For the text-containing cell, return its midpoint in [X, Y] coordinate format. 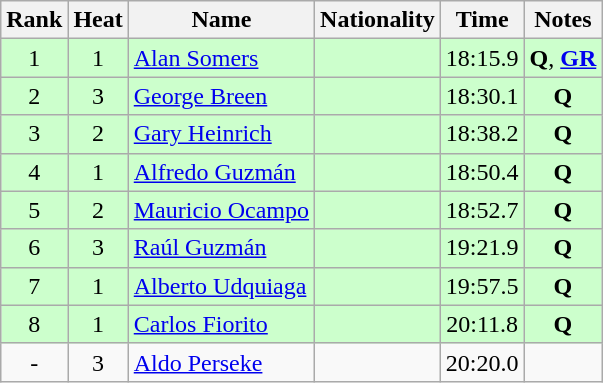
19:21.9 [482, 248]
19:57.5 [482, 286]
Heat [98, 20]
Rank [34, 20]
Nationality [378, 20]
Alfredo Guzmán [221, 172]
20:11.8 [482, 324]
Gary Heinrich [221, 134]
18:30.1 [482, 96]
Aldo Perseke [221, 362]
7 [34, 286]
18:15.9 [482, 58]
4 [34, 172]
8 [34, 324]
18:52.7 [482, 210]
- [34, 362]
18:38.2 [482, 134]
5 [34, 210]
Mauricio Ocampo [221, 210]
Q, GR [563, 58]
18:50.4 [482, 172]
Time [482, 20]
Carlos Fiorito [221, 324]
George Breen [221, 96]
Raúl Guzmán [221, 248]
Alan Somers [221, 58]
20:20.0 [482, 362]
Notes [563, 20]
6 [34, 248]
Name [221, 20]
Alberto Udquiaga [221, 286]
